From the cell containing the given text, extract its center point as (x, y) coordinate. 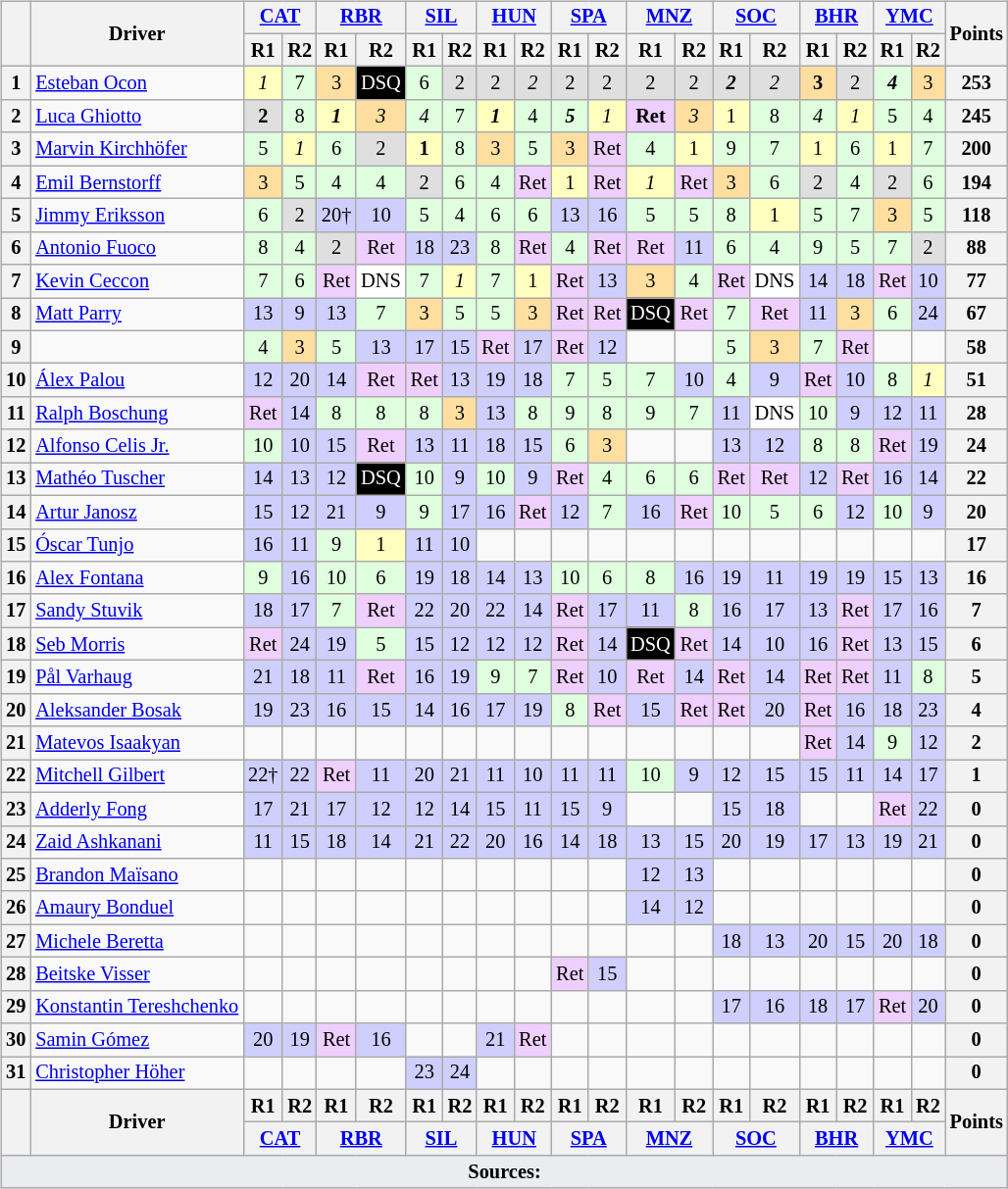
Brandon Maïsano (137, 875)
Alex Fontana (137, 578)
Ralph Boschung (137, 414)
Kevin Ceccon (137, 281)
77 (977, 281)
Esteban Ocon (137, 83)
67 (977, 315)
20† (336, 216)
Alfonso Celis Jr. (137, 446)
88 (977, 248)
Michele Beretta (137, 941)
58 (977, 347)
Emil Bernstorff (137, 182)
Sandy Stuvik (137, 611)
253 (977, 83)
26 (16, 908)
27 (16, 941)
Mitchell Gilbert (137, 776)
Artur Janosz (137, 512)
Mathéo Tuscher (137, 479)
Samin Gómez (137, 1040)
200 (977, 149)
Matevos Isaakyan (137, 743)
Zaid Ashkanani (137, 842)
Óscar Tunjo (137, 545)
194 (977, 182)
Luca Ghiotto (137, 117)
Álex Palou (137, 380)
Aleksander Bosak (137, 710)
Pål Varhaug (137, 677)
Konstantin Tereshchenko (137, 1007)
Beitske Visser (137, 974)
51 (977, 380)
Christopher Höher (137, 1073)
29 (16, 1007)
245 (977, 117)
30 (16, 1040)
31 (16, 1073)
22† (263, 776)
118 (977, 216)
Amaury Bonduel (137, 908)
25 (16, 875)
Marvin Kirchhöfer (137, 149)
Adderly Fong (137, 809)
Antonio Fuoco (137, 248)
Jimmy Eriksson (137, 216)
Seb Morris (137, 644)
Matt Parry (137, 315)
Sources: (504, 1172)
